Scan for the cell matching the given text and deliver its (x, y) coordinate at center. 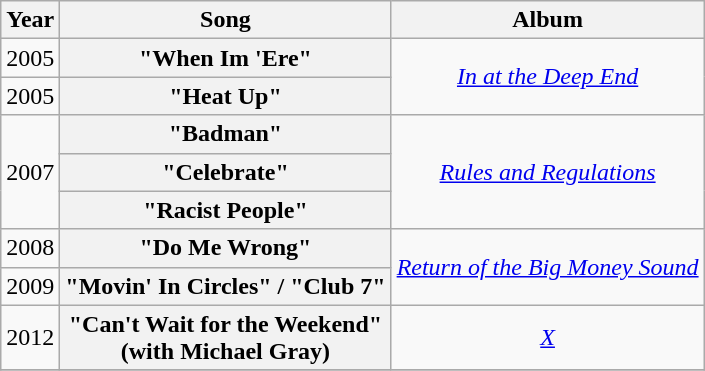
"Do Me Wrong" (226, 248)
"Badman" (226, 134)
X (548, 338)
"Movin' In Circles" / "Club 7" (226, 286)
In at the Deep End (548, 77)
Year (30, 20)
Return of the Big Money Sound (548, 267)
"Can't Wait for the Weekend"(with Michael Gray) (226, 338)
2007 (30, 172)
"Heat Up" (226, 96)
Album (548, 20)
2008 (30, 248)
"Celebrate" (226, 172)
Rules and Regulations (548, 172)
2012 (30, 338)
"Racist People" (226, 210)
"When Im 'Ere" (226, 58)
2009 (30, 286)
Song (226, 20)
